Return [X, Y] of the center of cell containing provided text 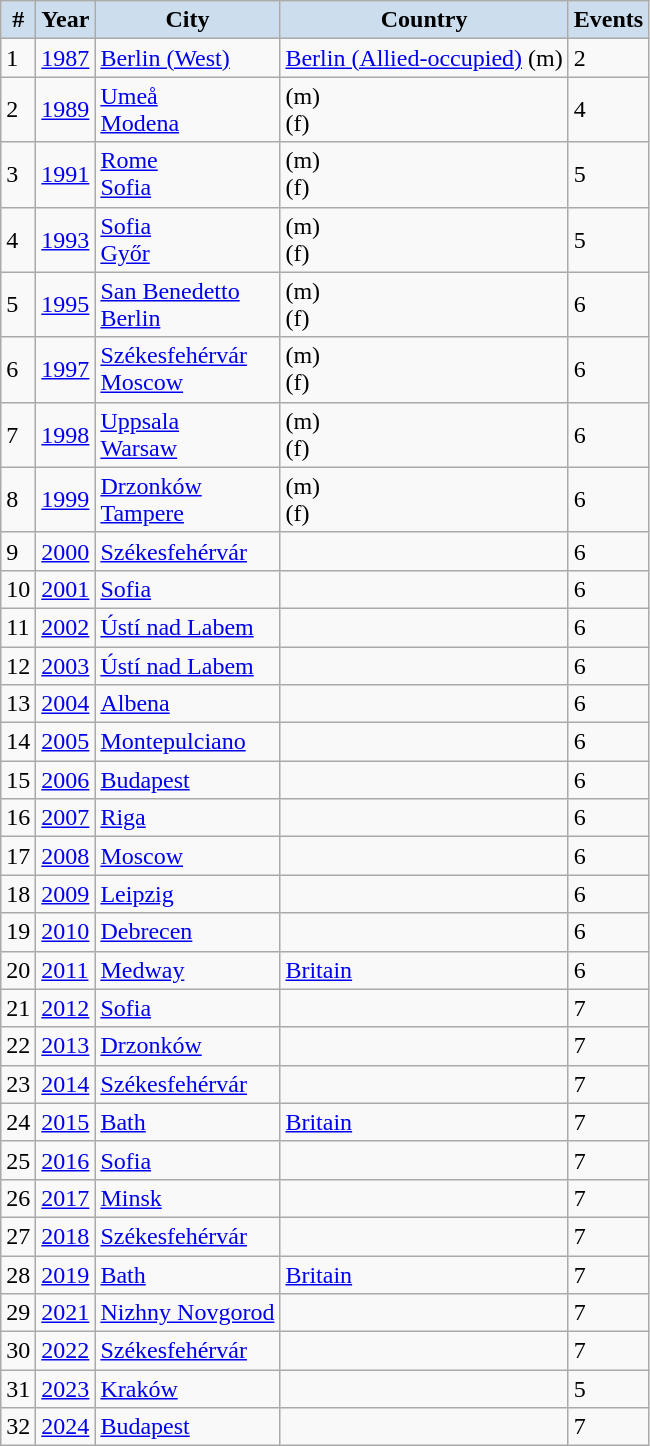
2018 [66, 1236]
2000 [66, 551]
1993 [66, 240]
16 [18, 818]
Debrecen [188, 932]
20 [18, 970]
28 [18, 1275]
24 [18, 1122]
2017 [66, 1198]
2012 [66, 1008]
Székesfehérvár Moscow [188, 370]
23 [18, 1084]
Moscow [188, 856]
2014 [66, 1084]
15 [18, 780]
26 [18, 1198]
9 [18, 551]
2002 [66, 627]
1987 [66, 58]
2004 [66, 704]
10 [18, 589]
22 [18, 1046]
1991 [66, 174]
2006 [66, 780]
Riga [188, 818]
2009 [66, 894]
1997 [66, 370]
2003 [66, 665]
# [18, 20]
2005 [66, 742]
2022 [66, 1351]
1989 [66, 110]
Leipzig [188, 894]
Kraków [188, 1389]
19 [18, 932]
14 [18, 742]
2013 [66, 1046]
11 [18, 627]
2010 [66, 932]
Berlin (West) [188, 58]
1998 [66, 434]
2007 [66, 818]
City [188, 20]
Country [424, 20]
29 [18, 1313]
Uppsala Warsaw [188, 434]
32 [18, 1427]
Rome Sofia [188, 174]
2008 [66, 856]
Drzonków [188, 1046]
12 [18, 665]
8 [18, 500]
Montepulciano [188, 742]
2001 [66, 589]
2023 [66, 1389]
2021 [66, 1313]
25 [18, 1160]
27 [18, 1236]
1999 [66, 500]
Berlin (Allied-occupied) (m) [424, 58]
1 [18, 58]
2019 [66, 1275]
17 [18, 856]
2015 [66, 1122]
2011 [66, 970]
Umeå Modena [188, 110]
3 [18, 174]
Year [66, 20]
21 [18, 1008]
Events [608, 20]
Medway [188, 970]
13 [18, 704]
Albena [188, 704]
Nizhny Novgorod [188, 1313]
Minsk [188, 1198]
Sofia Győr [188, 240]
31 [18, 1389]
2016 [66, 1160]
San Benedetto Berlin [188, 304]
1995 [66, 304]
Drzonków Tampere [188, 500]
18 [18, 894]
2024 [66, 1427]
30 [18, 1351]
